Identify which cell holds the provided text, then report its [X, Y] central coordinate. 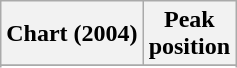
Peakposition [189, 34]
Chart (2004) [72, 34]
